Detect which cell encompasses the target text, then output its (X, Y) center coordinate. 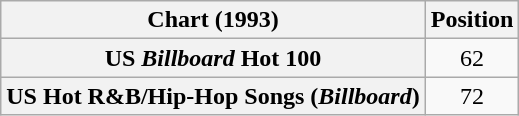
US Billboard Hot 100 (213, 58)
62 (472, 58)
Chart (1993) (213, 20)
US Hot R&B/Hip-Hop Songs (Billboard) (213, 96)
72 (472, 96)
Position (472, 20)
